Output the (x, y) coordinate of the center of the cell containing the given text.  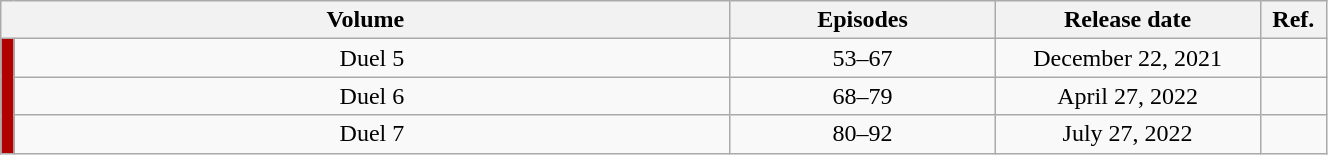
Episodes (862, 20)
Volume (366, 20)
80–92 (862, 134)
Duel 7 (372, 134)
July 27, 2022 (1128, 134)
December 22, 2021 (1128, 58)
April 27, 2022 (1128, 96)
Release date (1128, 20)
Duel 5 (372, 58)
Duel 6 (372, 96)
Ref. (1293, 20)
68–79 (862, 96)
53–67 (862, 58)
